Extract the (x, y) coordinate from the center of the cell holding the provided text.  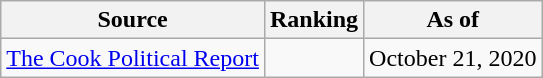
Source (133, 20)
As of (453, 20)
Ranking (314, 20)
October 21, 2020 (453, 58)
The Cook Political Report (133, 58)
